Determine the [x, y] coordinate at the center of the cell enclosing the given text.  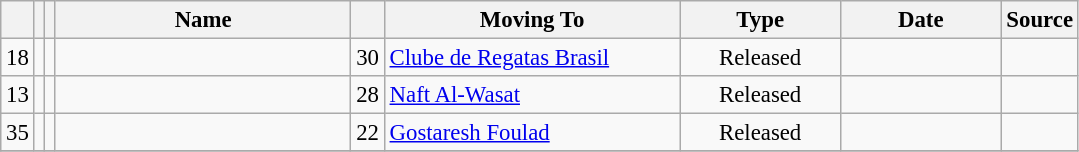
Name [203, 20]
Gostaresh Foulad [532, 133]
Clube de Regatas Brasil [532, 58]
Date [920, 20]
13 [18, 95]
22 [368, 133]
Moving To [532, 20]
Source [1040, 20]
28 [368, 95]
30 [368, 58]
Naft Al-Wasat [532, 95]
18 [18, 58]
Type [760, 20]
35 [18, 133]
